From the cell containing the given text, extract its center point as (x, y) coordinate. 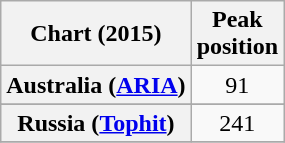
Russia (Tophit) (96, 123)
Chart (2015) (96, 34)
91 (237, 85)
Australia (ARIA) (96, 85)
Peakposition (237, 34)
241 (237, 123)
